Return [X, Y] of the center of cell containing provided text 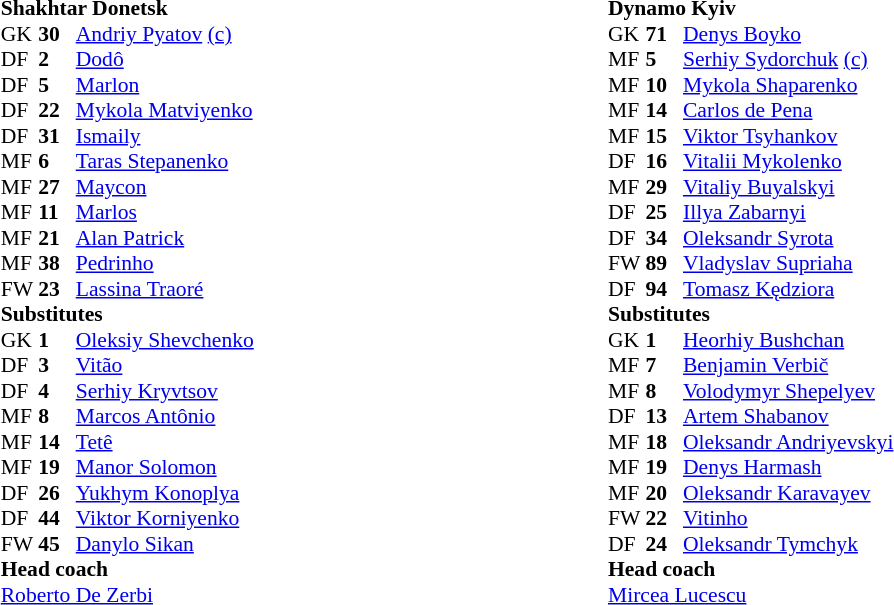
Serhiy Kryvtsov [165, 391]
Denys Boyko [788, 34]
71 [664, 34]
6 [57, 161]
29 [664, 187]
Marlon [165, 85]
21 [57, 238]
Mykola Shaparenko [788, 85]
Mykola Matviyenko [165, 111]
30 [57, 34]
Benjamin Verbič [788, 365]
3 [57, 365]
Artem Shabanov [788, 417]
Denys Harmash [788, 467]
34 [664, 238]
38 [57, 263]
Oleksandr Tymchyk [788, 544]
Lassina Traoré [165, 289]
31 [57, 136]
Volodymyr Shepelyev [788, 391]
7 [664, 365]
20 [664, 493]
Oleksandr Syrota [788, 238]
Vitaliy Buyalskyi [788, 187]
Tetê [165, 442]
15 [664, 136]
Vitalii Mykolenko [788, 161]
Andriy Pyatov (c) [165, 34]
44 [57, 519]
11 [57, 213]
94 [664, 289]
Illya Zabarnyi [788, 213]
24 [664, 544]
Vitinho [788, 519]
Heorhiy Bushchan [788, 340]
Carlos de Pena [788, 111]
Oleksandr Andriyevskyi [788, 442]
4 [57, 391]
Pedrinho [165, 263]
Serhiy Sydorchuk (c) [788, 59]
45 [57, 544]
Viktor Tsyhankov [788, 136]
Danylo Sikan [165, 544]
2 [57, 59]
27 [57, 187]
Oleksandr Karavayev [788, 493]
Dodô [165, 59]
Yukhym Konoplya [165, 493]
Manor Solomon [165, 467]
Marcos Antônio [165, 417]
25 [664, 213]
Ismaily [165, 136]
10 [664, 85]
23 [57, 289]
Taras Stepanenko [165, 161]
89 [664, 263]
Vitão [165, 365]
13 [664, 417]
Maycon [165, 187]
26 [57, 493]
Tomasz Kędziora [788, 289]
Alan Patrick [165, 238]
Viktor Korniyenko [165, 519]
Oleksiy Shevchenko [165, 340]
18 [664, 442]
Vladyslav Supriaha [788, 263]
Marlos [165, 213]
16 [664, 161]
